Capture the cell that displays the provided text and extract its [X, Y] central coordinate. 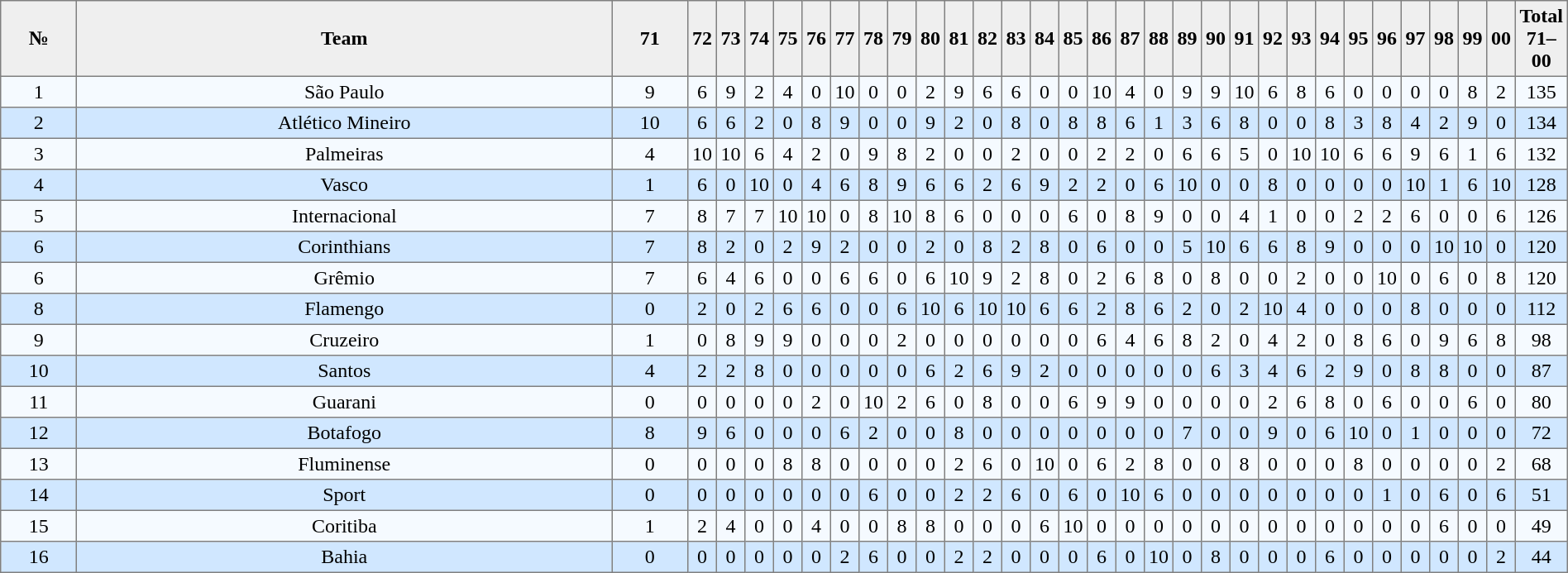
Bahia [344, 557]
92 [1273, 39]
73 [730, 39]
132 [1542, 154]
89 [1187, 39]
14 [39, 495]
Grêmio [344, 278]
86 [1102, 39]
São Paulo [344, 92]
12 [39, 433]
Palmeiras [344, 154]
Fluminense [344, 464]
Guarani [344, 402]
13 [39, 464]
97 [1415, 39]
74 [759, 39]
126 [1542, 216]
112 [1542, 309]
11 [39, 402]
93 [1301, 39]
Botafogo [344, 433]
16 [39, 557]
96 [1387, 39]
Cruzeiro [344, 340]
Vasco [344, 185]
77 [844, 39]
Sport [344, 495]
Team [344, 39]
95 [1358, 39]
99 [1472, 39]
90 [1216, 39]
71 [650, 39]
83 [1016, 39]
91 [1244, 39]
88 [1159, 39]
Internacional [344, 216]
94 [1330, 39]
51 [1542, 495]
85 [1073, 39]
Corinthians [344, 247]
44 [1542, 557]
76 [816, 39]
Flamengo [344, 309]
Total 71–00 [1542, 39]
75 [787, 39]
79 [901, 39]
00 [1501, 39]
78 [873, 39]
134 [1542, 123]
№ [39, 39]
Atlético Mineiro [344, 123]
128 [1542, 185]
82 [987, 39]
Santos [344, 371]
68 [1542, 464]
81 [958, 39]
15 [39, 526]
84 [1045, 39]
Coritiba [344, 526]
135 [1542, 92]
49 [1542, 526]
